Identify which cell holds the provided text, then report its [x, y] central coordinate. 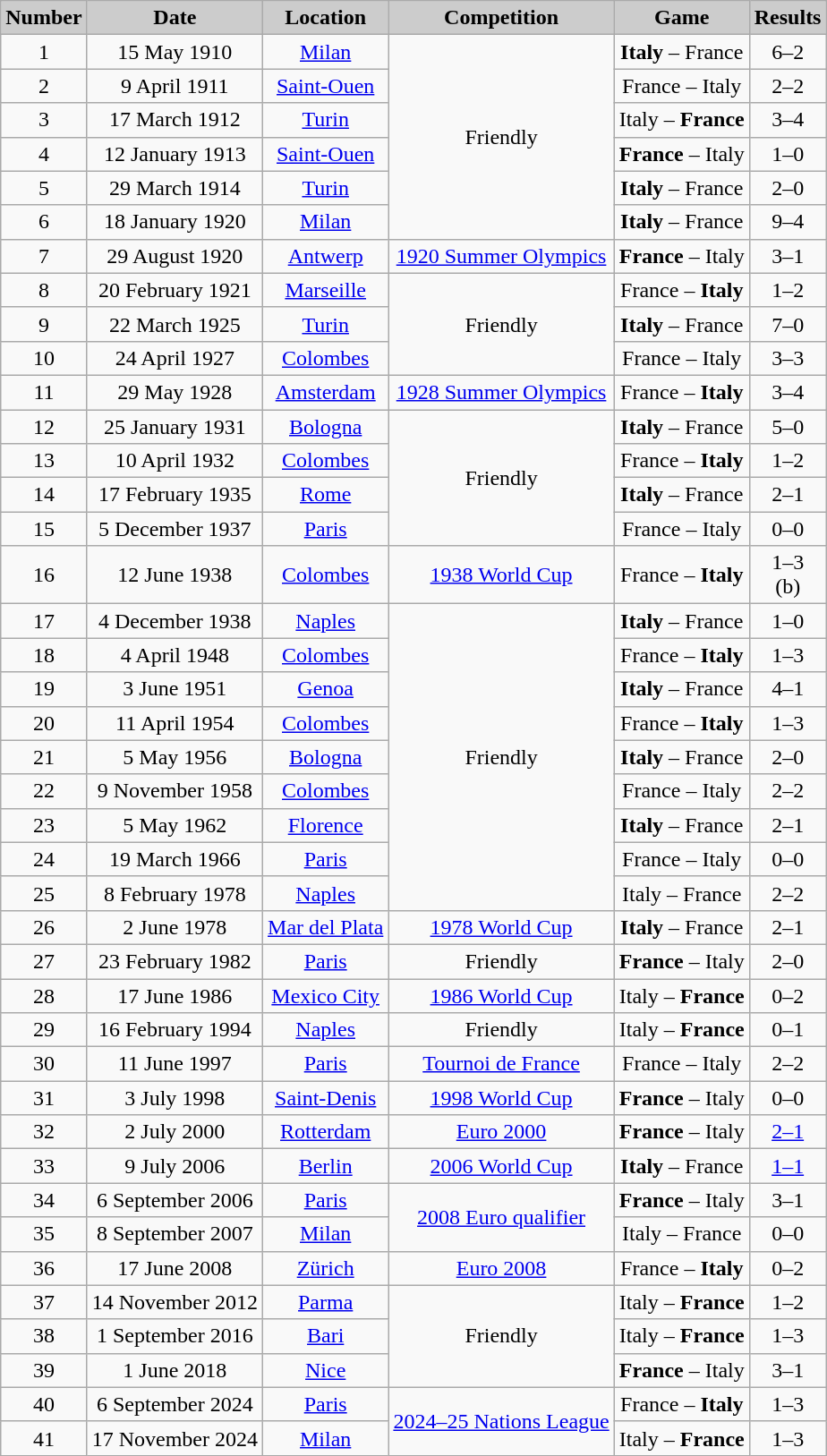
20 February 1921 [175, 290]
18 January 1920 [175, 222]
1938 World Cup [501, 575]
14 [44, 495]
Competition [501, 18]
4 December 1938 [175, 621]
17 November 2024 [175, 1438]
Mexico City [326, 996]
19 March 1966 [175, 859]
11 April 1954 [175, 723]
17 [44, 621]
Zürich [326, 1268]
1928 Summer Olympics [501, 392]
12 January 1913 [175, 154]
1 June 2018 [175, 1370]
3 [44, 120]
27 [44, 961]
39 [44, 1370]
4–1 [788, 689]
9 November 1958 [175, 791]
17 February 1935 [175, 495]
2024–25 Nations League [501, 1421]
15 May 1910 [175, 52]
34 [44, 1200]
14 November 2012 [175, 1302]
1–1 [788, 1166]
Mar del Plata [326, 927]
29 [44, 1030]
5–0 [788, 427]
8 September 2007 [175, 1234]
11 [44, 392]
1–3 (b) [788, 575]
6 September 2006 [175, 1200]
Rome [326, 495]
29 May 1928 [175, 392]
10 April 1932 [175, 461]
1998 World Cup [501, 1098]
4 [44, 154]
9 [44, 324]
Antwerp [326, 256]
Location [326, 18]
Rotterdam [326, 1132]
3 June 1951 [175, 689]
21 [44, 757]
17 June 2008 [175, 1268]
29 March 1914 [175, 188]
15 [44, 529]
Nice [326, 1370]
7–0 [788, 324]
5 May 1956 [175, 757]
Florence [326, 825]
Game [682, 18]
36 [44, 1268]
2 June 1978 [175, 927]
5 December 1937 [175, 529]
22 [44, 791]
20 [44, 723]
1978 World Cup [501, 927]
Marseille [326, 290]
31 [44, 1098]
22 March 1925 [175, 324]
24 [44, 859]
Saint-Denis [326, 1098]
1920 Summer Olympics [501, 256]
Euro 2000 [501, 1132]
8 February 1978 [175, 893]
10 [44, 358]
18 [44, 655]
Euro 2008 [501, 1268]
Parma [326, 1302]
19 [44, 689]
12 [44, 427]
25 [44, 893]
Genoa [326, 689]
16 [44, 575]
2 [44, 86]
2 July 2000 [175, 1132]
6 [44, 222]
24 April 1927 [175, 358]
6–2 [788, 52]
1 September 2016 [175, 1336]
9 July 2006 [175, 1166]
30 [44, 1064]
28 [44, 996]
6 September 2024 [175, 1404]
38 [44, 1336]
33 [44, 1166]
3 July 1998 [175, 1098]
8 [44, 290]
40 [44, 1404]
1986 World Cup [501, 996]
7 [44, 256]
5 [44, 188]
23 [44, 825]
2008 Euro qualifier [501, 1217]
Number [44, 18]
9 April 1911 [175, 86]
17 June 1986 [175, 996]
23 February 1982 [175, 961]
9–4 [788, 222]
25 January 1931 [175, 427]
37 [44, 1302]
2006 World Cup [501, 1166]
4 April 1948 [175, 655]
Date [175, 18]
17 March 1912 [175, 120]
Tournoi de France [501, 1064]
Berlin [326, 1166]
16 February 1994 [175, 1030]
Amsterdam [326, 392]
26 [44, 927]
29 August 1920 [175, 256]
1 [44, 52]
11 June 1997 [175, 1064]
32 [44, 1132]
12 June 1938 [175, 575]
Bari [326, 1336]
0–1 [788, 1030]
41 [44, 1438]
3–3 [788, 358]
13 [44, 461]
35 [44, 1234]
5 May 1962 [175, 825]
Results [788, 18]
